Find where the given text appears and provide that cell's center as [x, y] coordinate. 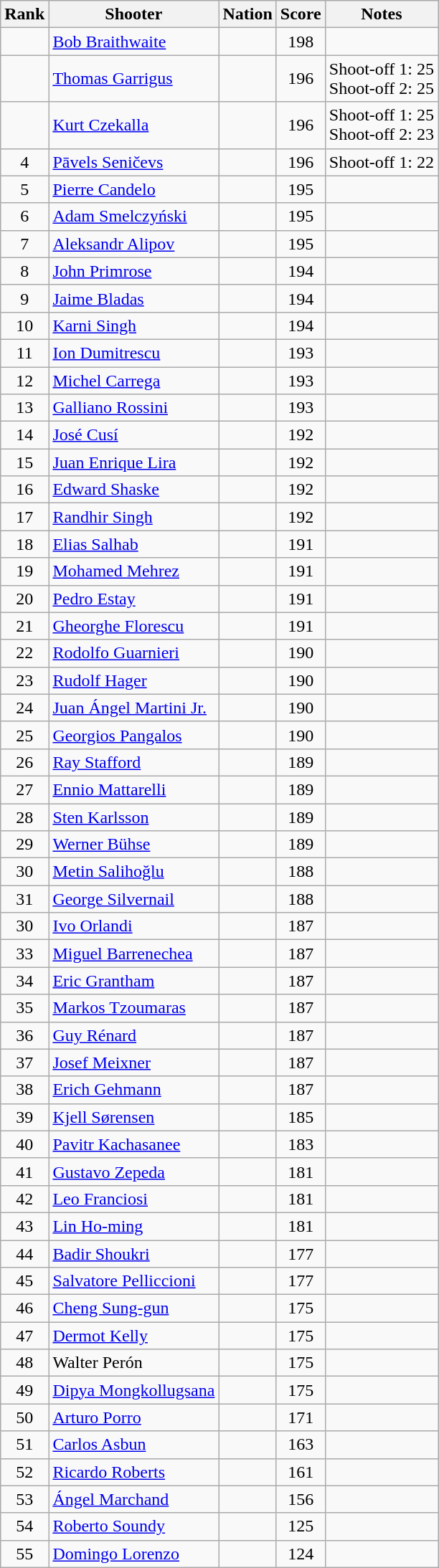
Walter Perón [133, 1363]
Ray Stafford [133, 762]
50 [24, 1417]
Edward Shaske [133, 490]
Ion Dumitrescu [133, 353]
Dipya Mongkollugsana [133, 1390]
14 [24, 435]
124 [301, 1554]
52 [24, 1472]
John Primrose [133, 271]
39 [24, 1117]
49 [24, 1390]
11 [24, 353]
125 [301, 1526]
Salvatore Pelliccioni [133, 1281]
Shoot-off 1: 25Shoot-off 2: 23 [382, 125]
Michel Carrega [133, 381]
Guy Rénard [133, 1035]
Leo Franciosi [133, 1199]
51 [24, 1445]
25 [24, 735]
Juan Enrique Lira [133, 462]
Badir Shoukri [133, 1254]
36 [24, 1035]
Adam Smelczyński [133, 217]
Rodolfo Guarnieri [133, 653]
40 [24, 1144]
Josef Meixner [133, 1063]
Ivo Orlandi [133, 926]
53 [24, 1499]
Erich Gehmann [133, 1090]
Notes [382, 14]
Jaime Bladas [133, 298]
5 [24, 189]
Thomas Garrigus [133, 79]
Galliano Rossini [133, 408]
35 [24, 1008]
45 [24, 1281]
48 [24, 1363]
54 [24, 1526]
George Silvernail [133, 899]
Shooter [133, 14]
23 [24, 680]
10 [24, 326]
Kjell Sørensen [133, 1117]
Ennio Mattarelli [133, 789]
Gustavo Zepeda [133, 1172]
Shoot-off 1: 25Shoot-off 2: 25 [382, 79]
Sten Karlsson [133, 817]
Karni Singh [133, 326]
Kurt Czekalla [133, 125]
Aleksandr Alipov [133, 244]
Ángel Marchand [133, 1499]
12 [24, 381]
29 [24, 845]
8 [24, 271]
28 [24, 817]
42 [24, 1199]
Werner Bühse [133, 845]
Juan Ángel Martini Jr. [133, 708]
24 [24, 708]
Rank [24, 14]
7 [24, 244]
Pedro Estay [133, 599]
156 [301, 1499]
18 [24, 544]
27 [24, 789]
Georgios Pangalos [133, 735]
22 [24, 653]
Elias Salhab [133, 544]
Score [301, 14]
16 [24, 490]
20 [24, 599]
47 [24, 1336]
26 [24, 762]
17 [24, 517]
Markos Tzoumaras [133, 1008]
Bob Braithwaite [133, 42]
Mohamed Mehrez [133, 571]
31 [24, 899]
15 [24, 462]
13 [24, 408]
183 [301, 1144]
34 [24, 981]
Pavitr Kachasanee [133, 1144]
163 [301, 1445]
Rudolf Hager [133, 680]
55 [24, 1554]
Eric Grantham [133, 981]
9 [24, 298]
19 [24, 571]
Pierre Candelo [133, 189]
41 [24, 1172]
Shoot-off 1: 22 [382, 162]
Dermot Kelly [133, 1336]
Nation [247, 14]
Ricardo Roberts [133, 1472]
21 [24, 626]
198 [301, 42]
Lin Ho-ming [133, 1226]
171 [301, 1417]
José Cusí [133, 435]
Arturo Porro [133, 1417]
Carlos Asbun [133, 1445]
Randhir Singh [133, 517]
43 [24, 1226]
Gheorghe Florescu [133, 626]
Miguel Barrenechea [133, 954]
Domingo Lorenzo [133, 1554]
38 [24, 1090]
161 [301, 1472]
Roberto Soundy [133, 1526]
46 [24, 1308]
4 [24, 162]
185 [301, 1117]
44 [24, 1254]
Metin Salihoğlu [133, 872]
37 [24, 1063]
33 [24, 954]
Pāvels Seničevs [133, 162]
Cheng Sung-gun [133, 1308]
6 [24, 217]
